Find where the given text appears and provide that cell's center as [x, y] coordinate. 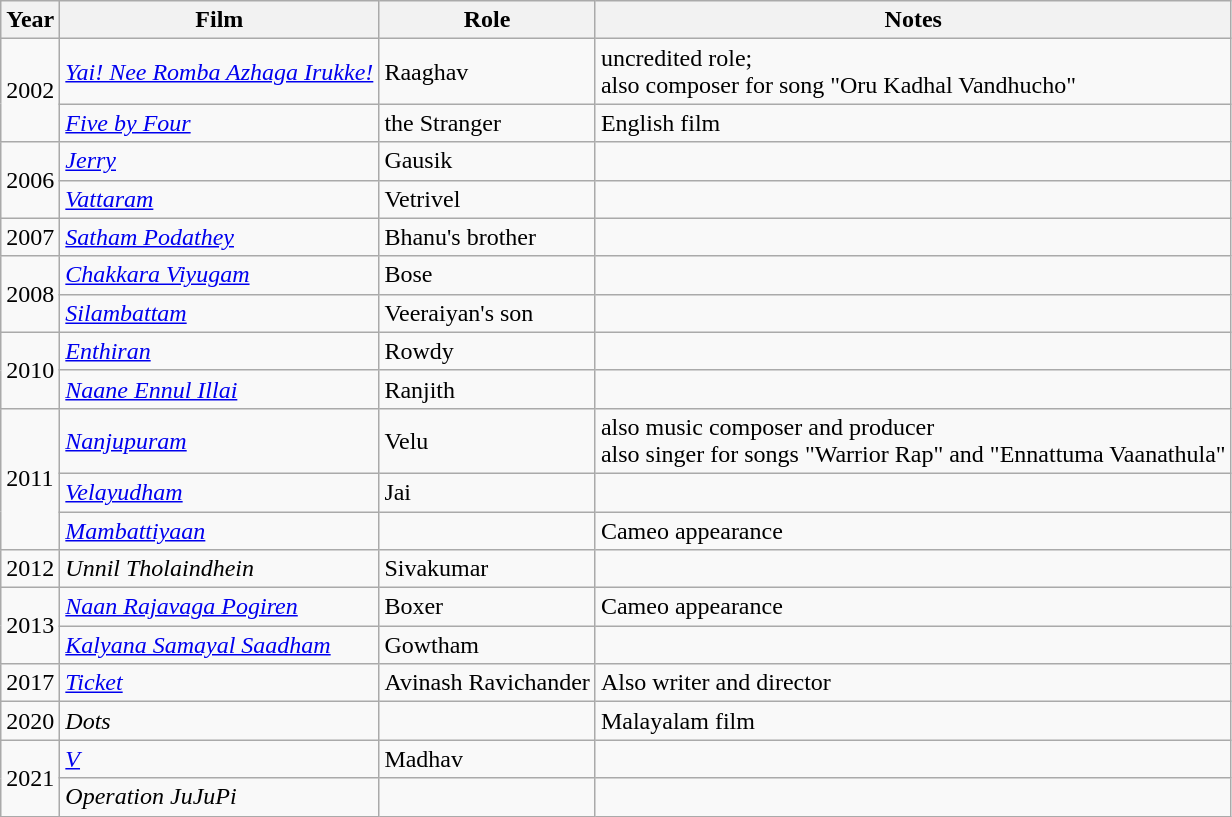
2020 [30, 721]
Rowdy [488, 351]
Unnil Tholaindhein [220, 569]
2010 [30, 370]
Nanjupuram [220, 440]
Kalyana Samayal Saadham [220, 645]
the Stranger [488, 123]
2012 [30, 569]
Ticket [220, 683]
also music composer and produceralso singer for songs "Warrior Rap" and "Ennattuma Vaanathula" [913, 440]
Silambattam [220, 313]
Ranjith [488, 389]
Jai [488, 492]
Velayudham [220, 492]
V [220, 759]
Boxer [488, 607]
2021 [30, 778]
2011 [30, 478]
Gowtham [488, 645]
Raaghav [488, 72]
Vattaram [220, 199]
Avinash Ravichander [488, 683]
Yai! Nee Romba Azhaga Irukke! [220, 72]
2007 [30, 237]
Mambattiyaan [220, 531]
Naane Ennul Illai [220, 389]
Gausik [488, 161]
Notes [913, 20]
Operation JuJuPi [220, 797]
2002 [30, 90]
Enthiran [220, 351]
Chakkara Viyugam [220, 275]
English film [913, 123]
Madhav [488, 759]
Veeraiyan's son [488, 313]
2013 [30, 626]
Jerry [220, 161]
Dots [220, 721]
Naan Rajavaga Pogiren [220, 607]
2017 [30, 683]
Year [30, 20]
2006 [30, 180]
Five by Four [220, 123]
Role [488, 20]
Malayalam film [913, 721]
2008 [30, 294]
Vetrivel [488, 199]
Sivakumar [488, 569]
Film [220, 20]
Bhanu's brother [488, 237]
uncredited role;also composer for song "Oru Kadhal Vandhucho" [913, 72]
Satham Podathey [220, 237]
Velu [488, 440]
Also writer and director [913, 683]
Bose [488, 275]
